Search for the cell housing the specified text and yield its [X, Y] center coordinate. 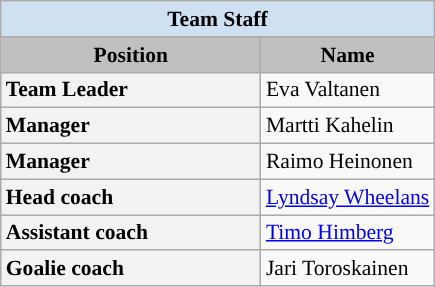
Eva Valtanen [348, 90]
Head coach [131, 197]
Team Leader [131, 90]
Martti Kahelin [348, 126]
Assistant coach [131, 233]
Jari Toroskainen [348, 269]
Name [348, 55]
Team Staff [218, 19]
Goalie coach [131, 269]
Lyndsay Wheelans [348, 197]
Raimo Heinonen [348, 162]
Position [131, 55]
Timo Himberg⁣⁣ [348, 233]
